Capture the cell that displays the provided text and extract its [x, y] central coordinate. 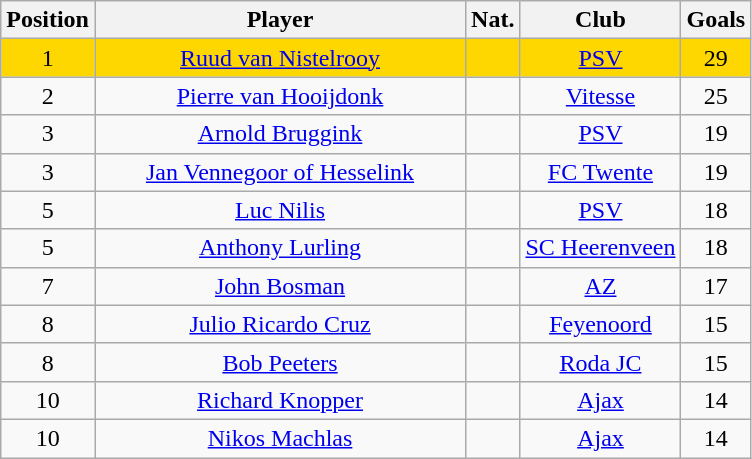
Pierre van Hooijdonk [280, 96]
25 [716, 96]
Goals [716, 20]
Bob Peeters [280, 362]
Roda JC [600, 362]
Vitesse [600, 96]
Feyenoord [600, 324]
Anthony Lurling [280, 248]
Ruud van Nistelrooy [280, 58]
Julio Ricardo Cruz [280, 324]
Nat. [493, 20]
FC Twente [600, 172]
2 [48, 96]
John Bosman [280, 286]
SC Heerenveen [600, 248]
Nikos Machlas [280, 438]
AZ [600, 286]
Jan Vennegoor of Hesselink [280, 172]
Richard Knopper [280, 400]
17 [716, 286]
7 [48, 286]
Arnold Bruggink [280, 134]
Position [48, 20]
Club [600, 20]
1 [48, 58]
Player [280, 20]
29 [716, 58]
Luc Nilis [280, 210]
